Provide the [X, Y] coordinate of the cell's center where the given text is located.  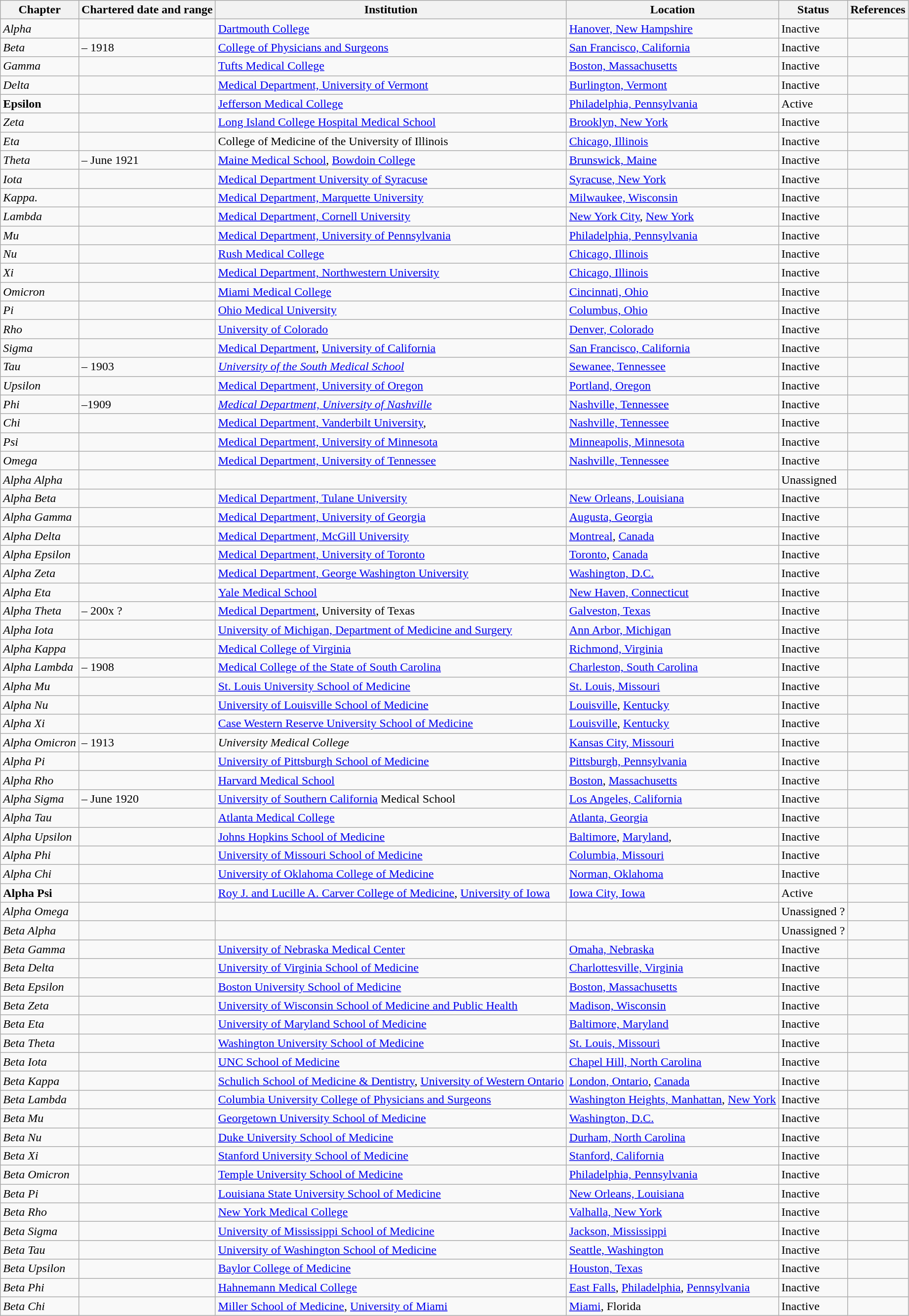
Atlanta Medical College [391, 817]
University of Michigan, Department of Medicine and Surgery [391, 630]
Medical Department University of Syracuse [391, 179]
Norman, Oklahoma [672, 874]
Medical Department, University of California [391, 348]
Sewanee, Tennessee [672, 367]
Seattle, Washington [672, 1250]
Columbus, Ohio [672, 310]
Beta Kappa [40, 1081]
Columbia University College of Physicians and Surgeons [391, 1099]
Alpha Theta [40, 611]
Xi [40, 273]
Nu [40, 254]
– 1903 [147, 367]
Minneapolis, Minnesota [672, 442]
Epsilon [40, 104]
Medical College of the State of South Carolina [391, 667]
Montreal, Canada [672, 536]
Hanover, New Hampshire [672, 29]
Cincinnati, Ohio [672, 292]
Roy J. and Lucille A. Carver College of Medicine, University of Iowa [391, 893]
Theta [40, 160]
Medical Department, Northwestern University [391, 273]
– 1918 [147, 47]
– 200x ? [147, 611]
Pi [40, 310]
Kansas City, Missouri [672, 742]
Maine Medical School, Bowdoin College [391, 160]
Beta Mu [40, 1118]
Miami Medical College [391, 292]
College of Physicians and Surgeons [391, 47]
Medical Department, University of Texas [391, 611]
St. Louis University School of Medicine [391, 686]
College of Medicine of the University of Illinois [391, 141]
Washington University School of Medicine [391, 1043]
Mu [40, 235]
Columbia, Missouri [672, 855]
Omaha, Nebraska [672, 949]
Beta Theta [40, 1043]
Beta Rho [40, 1212]
Valhalla, New York [672, 1212]
East Falls, Philadelphia, Pennsylvania [672, 1287]
Atlanta, Georgia [672, 817]
– June 1921 [147, 160]
Jackson, Mississippi [672, 1231]
Brooklyn, New York [672, 122]
Beta Eta [40, 1024]
Dartmouth College [391, 29]
Medical Department, University of Tennessee [391, 461]
Alpha [40, 29]
University of Colorado [391, 329]
Lambda [40, 216]
Chi [40, 423]
Iowa City, Iowa [672, 893]
Medical Department, Tulane University [391, 498]
Alpha Omicron [40, 742]
Miller School of Medicine, University of Miami [391, 1306]
Beta Xi [40, 1156]
Kappa. [40, 197]
Beta Pi [40, 1194]
Washington Heights, Manhattan, New York [672, 1099]
Medical Department, Cornell University [391, 216]
Beta Lambda [40, 1099]
New Haven, Connecticut [672, 592]
Phi [40, 404]
Alpha Xi [40, 724]
Beta Tau [40, 1250]
Medical Department, Marquette University [391, 197]
Alpha Eta [40, 592]
Yale Medical School [391, 592]
Alpha Pi [40, 761]
Status [813, 10]
Jefferson Medical College [391, 104]
Tau [40, 367]
Johns Hopkins School of Medicine [391, 837]
Ann Arbor, Michigan [672, 630]
University of Virginia School of Medicine [391, 968]
Alpha Epsilon [40, 555]
Houston, Texas [672, 1269]
Long Island College Hospital Medical School [391, 122]
Alpha Iota [40, 630]
Beta Chi [40, 1306]
University of Nebraska Medical Center [391, 949]
Gamma [40, 66]
University of Oklahoma College of Medicine [391, 874]
Ohio Medical University [391, 310]
Unassigned [813, 479]
University of Pittsburgh School of Medicine [391, 761]
Medical Department, University of Pennsylvania [391, 235]
University of Maryland School of Medicine [391, 1024]
Alpha Lambda [40, 667]
University of Louisville School of Medicine [391, 705]
Eta [40, 141]
Chapter [40, 10]
Beta Nu [40, 1137]
Baylor College of Medicine [391, 1269]
Duke University School of Medicine [391, 1137]
Chartered date and range [147, 10]
Location [672, 10]
Alpha Phi [40, 855]
Alpha Tau [40, 817]
University Medical College [391, 742]
Medical Department, University of Minnesota [391, 442]
Beta Epsilon [40, 987]
Upsilon [40, 386]
Medical Department, University of Oregon [391, 386]
Institution [391, 10]
Beta Gamma [40, 949]
Medical Department, University of Vermont [391, 85]
Los Angeles, California [672, 799]
Denver, Colorado [672, 329]
Stanford University School of Medicine [391, 1156]
Louisiana State University School of Medicine [391, 1194]
Miami, Florida [672, 1306]
Alpha Sigma [40, 799]
Beta Iota [40, 1062]
Madison, Wisconsin [672, 1006]
–1909 [147, 404]
Alpha Beta [40, 498]
Medical Department, George Washington University [391, 574]
Delta [40, 85]
Syracuse, New York [672, 179]
Beta Upsilon [40, 1269]
London, Ontario, Canada [672, 1081]
Omega [40, 461]
Charlottesville, Virginia [672, 968]
Brunswick, Maine [672, 160]
Iota [40, 179]
References [878, 10]
Durham, North Carolina [672, 1137]
Rush Medical College [391, 254]
Sigma [40, 348]
Alpha Upsilon [40, 837]
Medical Department, University of Toronto [391, 555]
Medical Department, University of Nashville [391, 404]
New York Medical College [391, 1212]
University of Wisconsin School of Medicine and Public Health [391, 1006]
Tufts Medical College [391, 66]
Beta [40, 47]
Alpha Omega [40, 912]
Hahnemann Medical College [391, 1287]
Alpha Psi [40, 893]
Harvard Medical School [391, 780]
Medical College of Virginia [391, 649]
University of Missouri School of Medicine [391, 855]
Alpha Rho [40, 780]
Georgetown University School of Medicine [391, 1118]
Beta Delta [40, 968]
Alpha Alpha [40, 479]
Baltimore, Maryland [672, 1024]
Galveston, Texas [672, 611]
Chapel Hill, North Carolina [672, 1062]
UNC School of Medicine [391, 1062]
– 1908 [147, 667]
Richmond, Virginia [672, 649]
Alpha Nu [40, 705]
New York City, New York [672, 216]
Beta Alpha [40, 930]
Medical Department, Vanderbilt University, [391, 423]
Alpha Delta [40, 536]
Charleston, South Carolina [672, 667]
Beta Zeta [40, 1006]
Pittsburgh, Pennsylvania [672, 761]
Boston University School of Medicine [391, 987]
Beta Phi [40, 1287]
Psi [40, 442]
Case Western Reserve University School of Medicine [391, 724]
– 1913 [147, 742]
Alpha Gamma [40, 517]
Alpha Chi [40, 874]
University of Washington School of Medicine [391, 1250]
University of Mississippi School of Medicine [391, 1231]
Alpha Kappa [40, 649]
Portland, Oregon [672, 386]
Alpha Zeta [40, 574]
Beta Omicron [40, 1175]
Rho [40, 329]
University of the South Medical School [391, 367]
Stanford, California [672, 1156]
– June 1920 [147, 799]
Milwaukee, Wisconsin [672, 197]
Omicron [40, 292]
Baltimore, Maryland, [672, 837]
Medical Department, McGill University [391, 536]
Burlington, Vermont [672, 85]
Beta Sigma [40, 1231]
Zeta [40, 122]
Augusta, Georgia [672, 517]
Medical Department, University of Georgia [391, 517]
Toronto, Canada [672, 555]
University of Southern California Medical School [391, 799]
Alpha Mu [40, 686]
Temple University School of Medicine [391, 1175]
Schulich School of Medicine & Dentistry, University of Western Ontario [391, 1081]
